Extract the (X, Y) coordinate from the center of the cell holding the provided text.  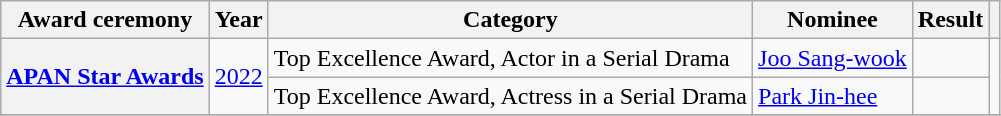
Park Jin-hee (833, 96)
APAN Star Awards (105, 77)
Joo Sang-wook (833, 58)
Year (238, 20)
Nominee (833, 20)
Top Excellence Award, Actor in a Serial Drama (510, 58)
Category (510, 20)
Result (950, 20)
Top Excellence Award, Actress in a Serial Drama (510, 96)
2022 (238, 77)
Award ceremony (105, 20)
